From the cell containing the given text, extract its center point as (x, y) coordinate. 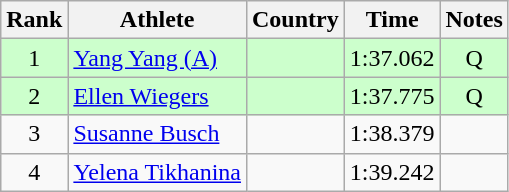
Rank (34, 20)
Ellen Wiegers (158, 96)
3 (34, 134)
2 (34, 96)
1:38.379 (392, 134)
Country (295, 20)
Yang Yang (A) (158, 58)
1 (34, 58)
Athlete (158, 20)
Yelena Tikhanina (158, 172)
1:39.242 (392, 172)
4 (34, 172)
Time (392, 20)
Notes (474, 20)
1:37.062 (392, 58)
1:37.775 (392, 96)
Susanne Busch (158, 134)
